Detect which cell encompasses the target text, then output its [x, y] center coordinate. 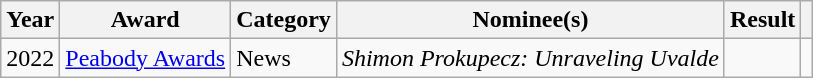
Award [146, 20]
Category [284, 20]
Result [762, 20]
2022 [30, 58]
Peabody Awards [146, 58]
Year [30, 20]
News [284, 58]
Shimon Prokupecz: Unraveling Uvalde [530, 58]
Nominee(s) [530, 20]
